Pinpoint the cell where the given text exists, returning its (X, Y) midpoint coordinate. 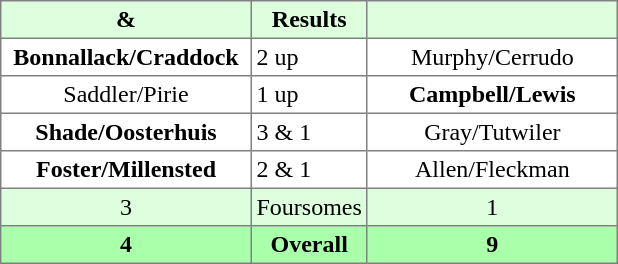
Saddler/Pirie (126, 95)
Allen/Fleckman (492, 170)
Foster/Millensted (126, 170)
Campbell/Lewis (492, 95)
1 up (309, 95)
& (126, 20)
4 (126, 245)
3 & 1 (309, 132)
2 up (309, 57)
Bonnallack/Craddock (126, 57)
Results (309, 20)
3 (126, 207)
Overall (309, 245)
Foursomes (309, 207)
Murphy/Cerrudo (492, 57)
9 (492, 245)
1 (492, 207)
2 & 1 (309, 170)
Gray/Tutwiler (492, 132)
Shade/Oosterhuis (126, 132)
